Output the (x, y) coordinate of the center of the cell containing the given text.  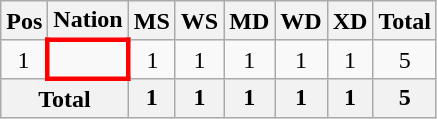
XD (350, 21)
MD (250, 21)
WS (199, 21)
Pos (24, 21)
MS (152, 21)
WD (301, 21)
Nation (88, 21)
